Find where the given text appears and provide that cell's center as [X, Y] coordinate. 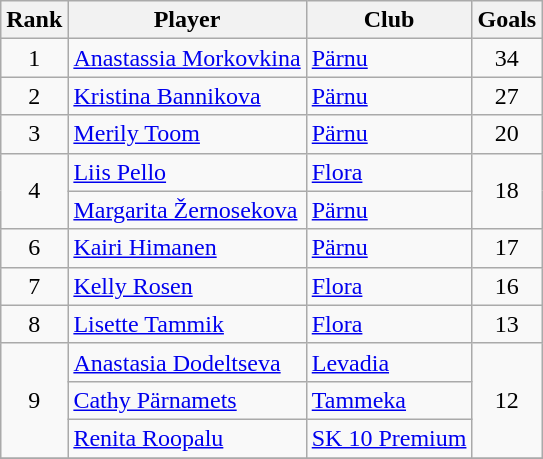
20 [507, 134]
Anastasia Dodeltseva [187, 362]
Anastassia Morkovkina [187, 58]
18 [507, 191]
7 [34, 286]
27 [507, 96]
8 [34, 324]
Tammeka [389, 400]
9 [34, 400]
1 [34, 58]
Kristina Bannikova [187, 96]
Goals [507, 20]
Club [389, 20]
2 [34, 96]
34 [507, 58]
3 [34, 134]
17 [507, 248]
Cathy Pärnamets [187, 400]
Kelly Rosen [187, 286]
Lisette Tammik [187, 324]
6 [34, 248]
Margarita Žernosekova [187, 210]
Player [187, 20]
16 [507, 286]
12 [507, 400]
Liis Pello [187, 172]
13 [507, 324]
Levadia [389, 362]
SK 10 Premium [389, 438]
Kairi Himanen [187, 248]
Merily Toom [187, 134]
Renita Roopalu [187, 438]
4 [34, 191]
Rank [34, 20]
